For the text-containing cell, return its midpoint in [x, y] coordinate format. 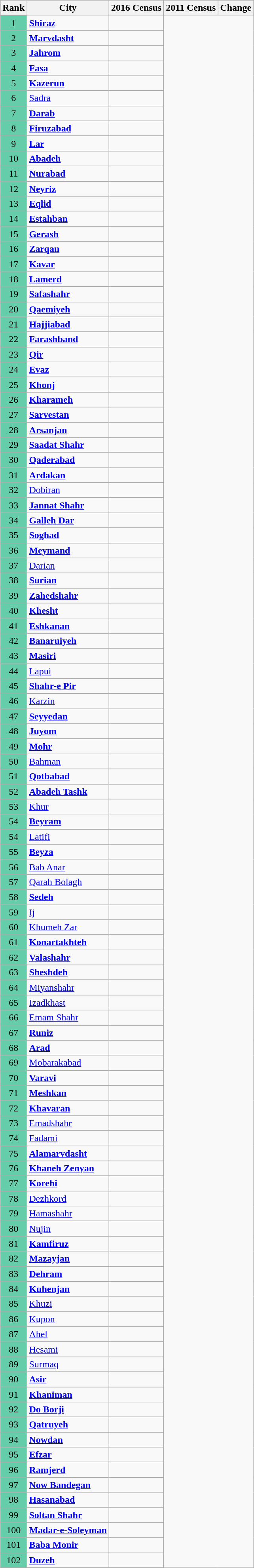
Abadeh Tashk [68, 792]
Banaruiyeh [68, 641]
Emadshahr [68, 1123]
Kharameh [68, 400]
40 [13, 611]
Mazayjan [68, 1259]
45 [13, 686]
89 [13, 1364]
Asir [68, 1379]
81 [13, 1244]
33 [13, 505]
41 [13, 626]
Hamashahr [68, 1214]
78 [13, 1199]
1 [13, 23]
4 [13, 68]
Qatruyeh [68, 1425]
11 [13, 173]
94 [13, 1440]
Mohr [68, 746]
Valashahr [68, 957]
Konartakhteh [68, 942]
Meymand [68, 550]
55 [13, 852]
72 [13, 1108]
75 [13, 1153]
Galleh Dar [68, 520]
Now Bandegan [68, 1485]
14 [13, 219]
Varavi [68, 1078]
Firuzabad [68, 128]
43 [13, 656]
90 [13, 1379]
City [68, 8]
Mobarakabad [68, 1063]
71 [13, 1093]
15 [13, 234]
Gerash [68, 234]
85 [13, 1304]
Seyyedan [68, 716]
Dezhkord [68, 1199]
Arsanjan [68, 430]
Sheshdeh [68, 972]
Kupon [68, 1319]
Do Borji [68, 1410]
92 [13, 1410]
18 [13, 279]
Ahel [68, 1334]
2016 Census [136, 8]
58 [13, 897]
34 [13, 520]
17 [13, 264]
83 [13, 1274]
Baba Monir [68, 1545]
91 [13, 1394]
8 [13, 128]
29 [13, 445]
Hasanabad [68, 1500]
Khonj [68, 384]
Khaniman [68, 1394]
Shiraz [68, 23]
82 [13, 1259]
Izadkhast [68, 1003]
Estahban [68, 219]
Qarah Bolagh [68, 882]
21 [13, 324]
23 [13, 354]
32 [13, 490]
Kavar [68, 264]
Duzeh [68, 1560]
84 [13, 1289]
102 [13, 1560]
Lamerd [68, 279]
52 [13, 792]
Jahrom [68, 53]
49 [13, 746]
Saadat Shahr [68, 445]
Ardakan [68, 475]
Ramjerd [68, 1470]
Masiri [68, 656]
38 [13, 580]
2 [13, 38]
Arad [68, 1048]
77 [13, 1184]
25 [13, 384]
31 [13, 475]
Latifi [68, 837]
6 [13, 98]
Fasa [68, 68]
61 [13, 942]
68 [13, 1048]
47 [13, 716]
93 [13, 1425]
46 [13, 701]
Runiz [68, 1033]
60 [13, 927]
13 [13, 204]
Kazerun [68, 83]
12 [13, 189]
Farashband [68, 339]
36 [13, 550]
10 [13, 158]
Neyriz [68, 189]
Kuhenjan [68, 1289]
99 [13, 1515]
Eshkanan [68, 626]
66 [13, 1018]
76 [13, 1168]
73 [13, 1123]
Beyza [68, 852]
Shahr-e Pir [68, 686]
88 [13, 1349]
Madar-e-Soleyman [68, 1530]
Lar [68, 143]
98 [13, 1500]
80 [13, 1229]
Emam Shahr [68, 1018]
Meshkan [68, 1093]
35 [13, 535]
44 [13, 671]
Sedeh [68, 897]
Qotbabad [68, 776]
27 [13, 415]
Surian [68, 580]
Surmaq [68, 1364]
Qaemiyeh [68, 309]
Safashahr [68, 294]
69 [13, 1063]
101 [13, 1545]
Hajjiabad [68, 324]
63 [13, 972]
Qir [68, 354]
Soghad [68, 535]
39 [13, 596]
Darian [68, 565]
Zahedshahr [68, 596]
Khuzi [68, 1304]
Nujin [68, 1229]
Kamfiruz [68, 1244]
7 [13, 113]
Alamarvdasht [68, 1153]
Sadra [68, 98]
50 [13, 761]
2011 Census [191, 8]
5 [13, 83]
65 [13, 1003]
37 [13, 565]
Nurabad [68, 173]
20 [13, 309]
Ij [68, 912]
Change [236, 8]
Jannat Shahr [68, 505]
Bahman [68, 761]
Miyanshahr [68, 988]
Rank [13, 8]
56 [13, 867]
79 [13, 1214]
Khumeh Zar [68, 927]
57 [13, 882]
Lapui [68, 671]
100 [13, 1530]
16 [13, 249]
30 [13, 460]
24 [13, 369]
Beyram [68, 822]
Efzar [68, 1455]
67 [13, 1033]
62 [13, 957]
26 [13, 400]
87 [13, 1334]
97 [13, 1485]
42 [13, 641]
Qaderabad [68, 460]
96 [13, 1470]
74 [13, 1138]
Soltan Shahr [68, 1515]
Dehram [68, 1274]
Eqlid [68, 204]
70 [13, 1078]
53 [13, 807]
Marvdasht [68, 38]
48 [13, 731]
Abadeh [68, 158]
Hesami [68, 1349]
64 [13, 988]
Korehi [68, 1184]
28 [13, 430]
9 [13, 143]
Sarvestan [68, 415]
86 [13, 1319]
Evaz [68, 369]
51 [13, 776]
Bab Anar [68, 867]
Khur [68, 807]
19 [13, 294]
Karzin [68, 701]
Juyom [68, 731]
Darab [68, 113]
Khavaran [68, 1108]
Zarqan [68, 249]
Dobiran [68, 490]
59 [13, 912]
Khesht [68, 611]
95 [13, 1455]
Nowdan [68, 1440]
Fadami [68, 1138]
22 [13, 339]
Khaneh Zenyan [68, 1168]
3 [13, 53]
